Capture the cell that displays the provided text and extract its (X, Y) central coordinate. 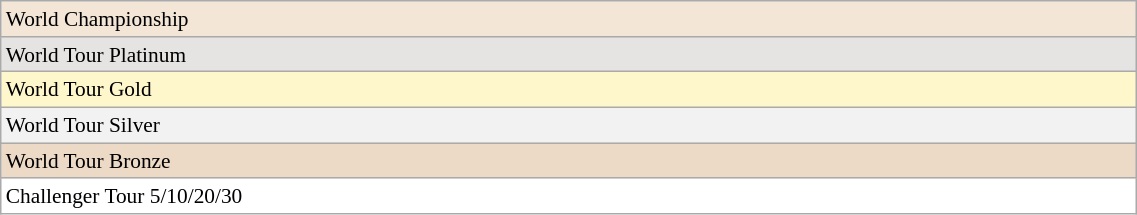
World Tour Silver (569, 126)
Challenger Tour 5/10/20/30 (569, 197)
World Tour Bronze (569, 161)
World Tour Platinum (569, 55)
World Championship (569, 19)
World Tour Gold (569, 90)
